Find where the given text appears and provide that cell's center as [X, Y] coordinate. 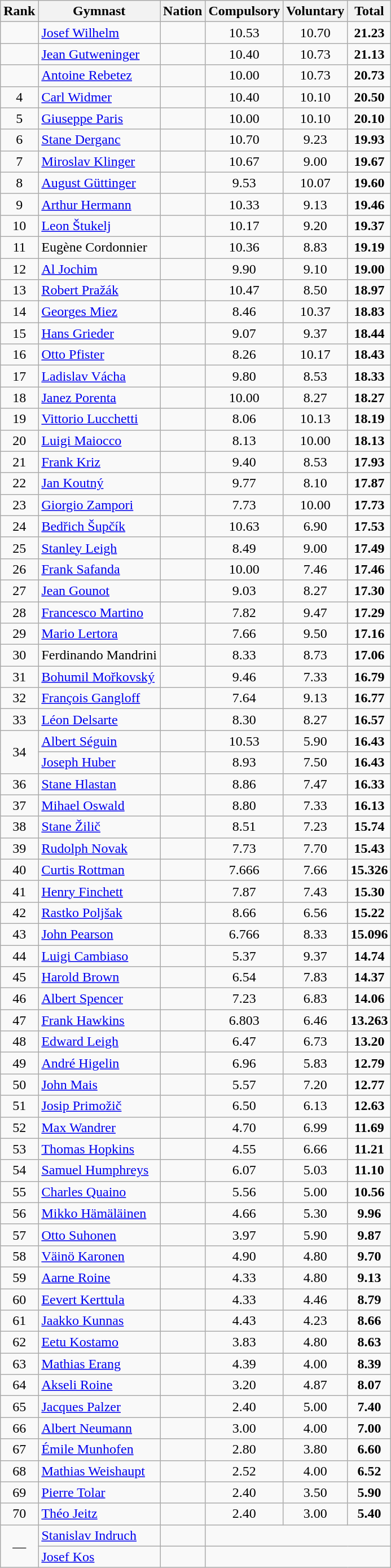
16 [19, 355]
15.74 [369, 827]
20.73 [369, 76]
Émile Munhofen [99, 1450]
15 [19, 333]
Stane Derganc [99, 140]
8.13 [244, 441]
6.73 [315, 1042]
Jacques Palzer [99, 1407]
Josef Kos [99, 1557]
9 [19, 204]
7.82 [244, 612]
10.36 [244, 247]
8.30 [244, 720]
3.80 [315, 1450]
51 [19, 1106]
Stanislav Indruch [99, 1535]
Georges Miez [99, 312]
17.49 [369, 548]
10.67 [244, 161]
8.50 [315, 290]
8.07 [369, 1385]
15.43 [369, 848]
58 [19, 1256]
Vittorio Lucchetti [99, 419]
8.39 [369, 1364]
Bohumil Mořkovský [99, 677]
17.29 [369, 612]
6.90 [315, 526]
Ferdinando Mandrini [99, 655]
Eetu Kostamo [99, 1342]
6.99 [315, 1127]
9.10 [315, 269]
Jan Koutný [99, 483]
43 [19, 934]
Eevert Kerttula [99, 1299]
Al Jochim [99, 269]
John Pearson [99, 934]
3.97 [244, 1235]
20.10 [369, 118]
Luigi Maiocco [99, 441]
17.06 [369, 655]
17 [19, 376]
19 [19, 419]
60 [19, 1299]
66 [19, 1428]
5.57 [244, 1085]
Akseli Roine [99, 1385]
Mathias Erang [99, 1364]
3.50 [315, 1492]
68 [19, 1471]
39 [19, 848]
Voluntary [315, 11]
Carl Widmer [99, 97]
18.97 [369, 290]
9.03 [244, 591]
19.19 [369, 247]
17.16 [369, 634]
19.93 [369, 140]
Total [369, 11]
9.40 [244, 462]
54 [19, 1170]
20.50 [369, 97]
44 [19, 956]
5 [19, 118]
8.73 [315, 655]
6.13 [315, 1106]
Mihael Oswald [99, 805]
57 [19, 1235]
13.20 [369, 1042]
29 [19, 634]
31 [19, 677]
40 [19, 870]
5.30 [315, 1213]
10 [19, 226]
38 [19, 827]
Giorgio Zampori [99, 505]
15.30 [369, 891]
— [19, 1546]
André Higelin [99, 1063]
Arthur Hermann [99, 204]
August Güttinger [99, 183]
19.00 [369, 269]
12 [19, 269]
19.37 [369, 226]
Max Wandrer [99, 1127]
19.60 [369, 183]
26 [19, 569]
6.54 [244, 977]
32 [19, 698]
20 [19, 441]
Compulsory [244, 11]
Frank Hawkins [99, 1020]
13.263 [369, 1020]
Rastko Poljšak [99, 913]
Ladislav Vácha [99, 376]
46 [19, 999]
Giuseppe Paris [99, 118]
13 [19, 290]
Josip Primožič [99, 1106]
8.86 [244, 784]
12.79 [369, 1063]
6.766 [244, 934]
7.70 [315, 848]
Francesco Martino [99, 612]
7.50 [315, 763]
18.83 [369, 312]
21 [19, 462]
4.46 [315, 1299]
Robert Pražák [99, 290]
50 [19, 1085]
19.67 [369, 161]
4.23 [315, 1321]
16.13 [369, 805]
3.83 [244, 1342]
2.80 [244, 1450]
Jean Gutweninger [99, 54]
7.40 [369, 1407]
Harold Brown [99, 977]
9.23 [315, 140]
Joseph Huber [99, 763]
7.83 [315, 977]
56 [19, 1213]
Curtis Rottman [99, 870]
14 [19, 312]
Väinö Karonen [99, 1256]
Stane Žilič [99, 827]
6.47 [244, 1042]
Samuel Humphreys [99, 1170]
23 [19, 505]
37 [19, 805]
10.13 [315, 419]
7.43 [315, 891]
8.26 [244, 355]
17.93 [369, 462]
14.74 [369, 956]
5.03 [315, 1170]
Nation [183, 11]
10.37 [315, 312]
Antoine Rebetez [99, 76]
10.07 [315, 183]
7.47 [315, 784]
12.63 [369, 1106]
12.77 [369, 1085]
8.06 [244, 419]
52 [19, 1127]
7 [19, 161]
6 [19, 140]
Thomas Hopkins [99, 1149]
Léon Delsarte [99, 720]
27 [19, 591]
8.10 [315, 483]
21.13 [369, 54]
Bedřich Šupčík [99, 526]
Josef Wilhelm [99, 33]
6.52 [369, 1471]
6.83 [315, 999]
11.69 [369, 1127]
5.37 [244, 956]
17.30 [369, 591]
Otto Suhonen [99, 1235]
63 [19, 1364]
9.07 [244, 333]
Albert Neumann [99, 1428]
18.44 [369, 333]
7.64 [244, 698]
9.96 [369, 1213]
6.46 [315, 1020]
8.63 [369, 1342]
69 [19, 1492]
7.87 [244, 891]
4 [19, 97]
4.43 [244, 1321]
4.55 [244, 1149]
Janez Porenta [99, 398]
Mikko Hämäläinen [99, 1213]
Théo Jeitz [99, 1514]
45 [19, 977]
28 [19, 612]
16.33 [369, 784]
53 [19, 1149]
10.63 [244, 526]
Mathias Weishaupt [99, 1471]
Miroslav Klinger [99, 161]
2.52 [244, 1471]
18 [19, 398]
8 [19, 183]
55 [19, 1192]
8.51 [244, 827]
7.20 [315, 1085]
8.80 [244, 805]
17.73 [369, 505]
8.46 [244, 312]
4.70 [244, 1127]
8.83 [315, 247]
48 [19, 1042]
61 [19, 1321]
15.326 [369, 870]
Mario Lertora [99, 634]
6.07 [244, 1170]
42 [19, 913]
6.50 [244, 1106]
9.20 [315, 226]
10.33 [244, 204]
10.47 [244, 290]
6.60 [369, 1450]
30 [19, 655]
18.27 [369, 398]
Frank Safanda [99, 569]
John Mais [99, 1085]
70 [19, 1514]
6.66 [315, 1149]
9.50 [315, 634]
17.53 [369, 526]
9.47 [315, 612]
5.40 [369, 1514]
17.87 [369, 483]
22 [19, 483]
9.53 [244, 183]
49 [19, 1063]
Pierre Tolar [99, 1492]
9.90 [244, 269]
Luigi Cambiaso [99, 956]
67 [19, 1450]
5.83 [315, 1063]
6.96 [244, 1063]
18.43 [369, 355]
11.21 [369, 1149]
Frank Kriz [99, 462]
Stanley Leigh [99, 548]
Henry Finchett [99, 891]
9.46 [244, 677]
8.79 [369, 1299]
Stane Hlastan [99, 784]
14.37 [369, 977]
25 [19, 548]
21.23 [369, 33]
8.93 [244, 763]
36 [19, 784]
7.00 [369, 1428]
64 [19, 1385]
9.77 [244, 483]
9.87 [369, 1235]
4.87 [315, 1385]
9.80 [244, 376]
Jaakko Kunnas [99, 1321]
18.33 [369, 376]
4.66 [244, 1213]
11.10 [369, 1170]
14.06 [369, 999]
16.57 [369, 720]
18.13 [369, 441]
59 [19, 1278]
Rank [19, 11]
9.70 [369, 1256]
7.46 [315, 569]
3.20 [244, 1385]
8.49 [244, 548]
16.79 [369, 677]
Hans Grieder [99, 333]
33 [19, 720]
Albert Spencer [99, 999]
47 [19, 1020]
34 [19, 752]
41 [19, 891]
62 [19, 1342]
Aarne Roine [99, 1278]
Rudolph Novak [99, 848]
Jean Gounot [99, 591]
7.666 [244, 870]
11 [19, 247]
4.90 [244, 1256]
6.56 [315, 913]
Charles Quaino [99, 1192]
Albert Séguin [99, 741]
17.46 [369, 569]
Leon Štukelj [99, 226]
François Gangloff [99, 698]
19.46 [369, 204]
16.77 [369, 698]
Gymnast [99, 11]
5.56 [244, 1192]
24 [19, 526]
4.39 [244, 1364]
Eugène Cordonnier [99, 247]
6.803 [244, 1020]
10.56 [369, 1192]
65 [19, 1407]
18.19 [369, 419]
15.096 [369, 934]
15.22 [369, 913]
Edward Leigh [99, 1042]
Otto Pfister [99, 355]
